Output the (x, y) coordinate of the center of the cell containing the given text.  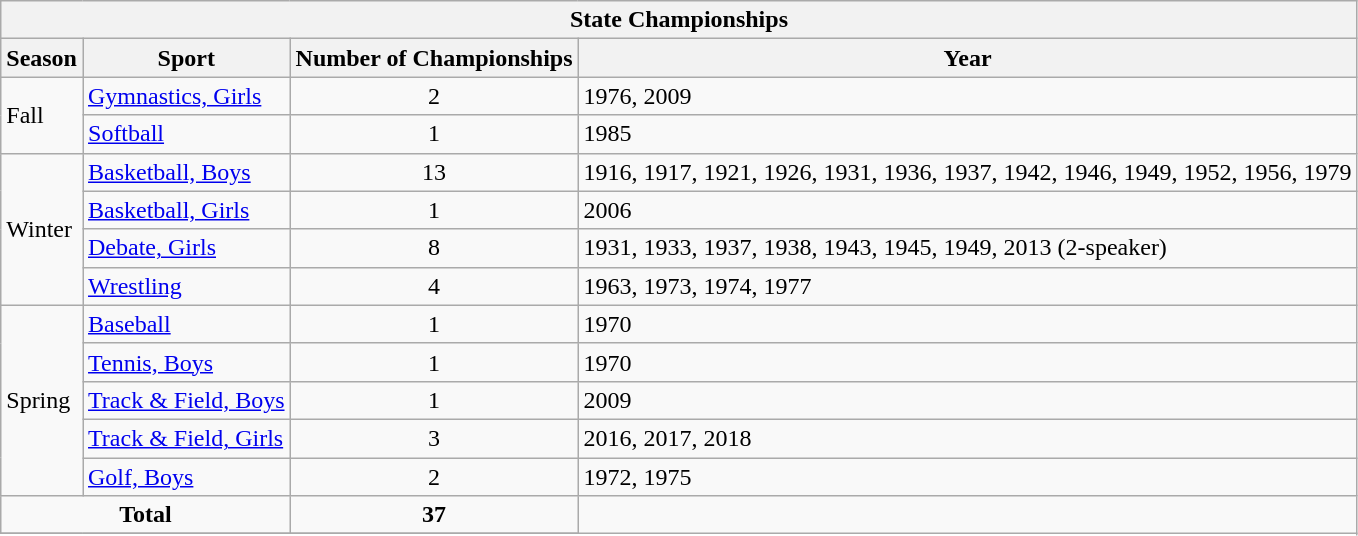
Number of Championships (434, 58)
Debate, Girls (186, 248)
State Championships (679, 20)
Golf, Boys (186, 477)
Winter (42, 229)
1963, 1973, 1974, 1977 (968, 286)
4 (434, 286)
Track & Field, Boys (186, 400)
1916, 1917, 1921, 1926, 1931, 1936, 1937, 1942, 1946, 1949, 1952, 1956, 1979 (968, 172)
Gymnastics, Girls (186, 96)
1976, 2009 (968, 96)
8 (434, 248)
Spring (42, 400)
1972, 1975 (968, 477)
2006 (968, 210)
2009 (968, 400)
Basketball, Girls (186, 210)
1985 (968, 134)
1931, 1933, 1937, 1938, 1943, 1945, 1949, 2013 (2-speaker) (968, 248)
Fall (42, 115)
Year (968, 58)
37 (434, 515)
Basketball, Boys (186, 172)
Sport (186, 58)
Baseball (186, 324)
2016, 2017, 2018 (968, 438)
Softball (186, 134)
Wrestling (186, 286)
Season (42, 58)
Tennis, Boys (186, 362)
3 (434, 438)
Track & Field, Girls (186, 438)
Total (146, 515)
13 (434, 172)
